Capture the cell that displays the provided text and extract its (x, y) central coordinate. 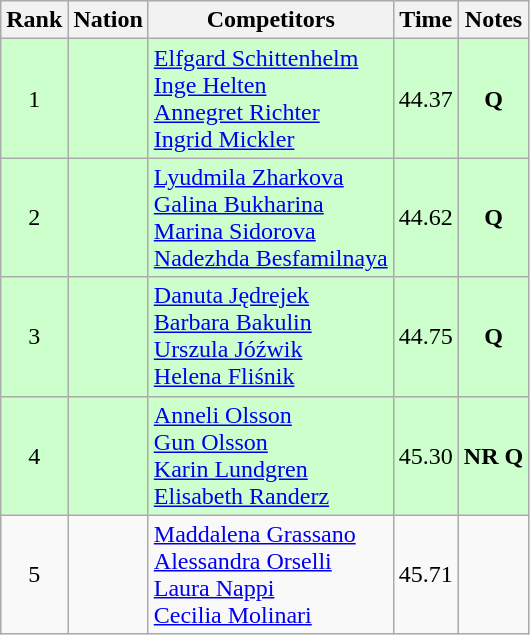
44.62 (426, 218)
Lyudmila ZharkovaGalina BukharinaMarina SidorovaNadezhda Besfamilnaya (270, 218)
2 (34, 218)
3 (34, 336)
Maddalena GrassanoAlessandra OrselliLaura NappiCecilia Molinari (270, 574)
Rank (34, 20)
Elfgard SchittenhelmInge HeltenAnnegret RichterIngrid Mickler (270, 98)
44.75 (426, 336)
Nation (108, 20)
Danuta JędrejekBarbara BakulinUrszula JóźwikHelena Fliśnik (270, 336)
4 (34, 456)
Anneli OlssonGun OlssonKarin LundgrenElisabeth Randerz (270, 456)
44.37 (426, 98)
45.71 (426, 574)
5 (34, 574)
45.30 (426, 456)
Notes (493, 20)
Competitors (270, 20)
1 (34, 98)
NR Q (493, 456)
Time (426, 20)
